Return the (x, y) coordinate for the center point of the cell that contains the specified text.  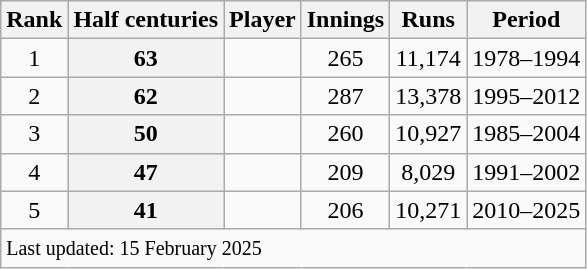
1985–2004 (526, 134)
287 (345, 96)
Half centuries (146, 20)
47 (146, 172)
Player (263, 20)
209 (345, 172)
10,927 (428, 134)
Rank (34, 20)
260 (345, 134)
3 (34, 134)
1991–2002 (526, 172)
5 (34, 210)
50 (146, 134)
4 (34, 172)
1995–2012 (526, 96)
1 (34, 58)
10,271 (428, 210)
8,029 (428, 172)
1978–1994 (526, 58)
206 (345, 210)
Runs (428, 20)
2010–2025 (526, 210)
Last updated: 15 February 2025 (294, 248)
11,174 (428, 58)
Innings (345, 20)
62 (146, 96)
2 (34, 96)
63 (146, 58)
Period (526, 20)
41 (146, 210)
13,378 (428, 96)
265 (345, 58)
